Capture the cell that displays the provided text and extract its [X, Y] central coordinate. 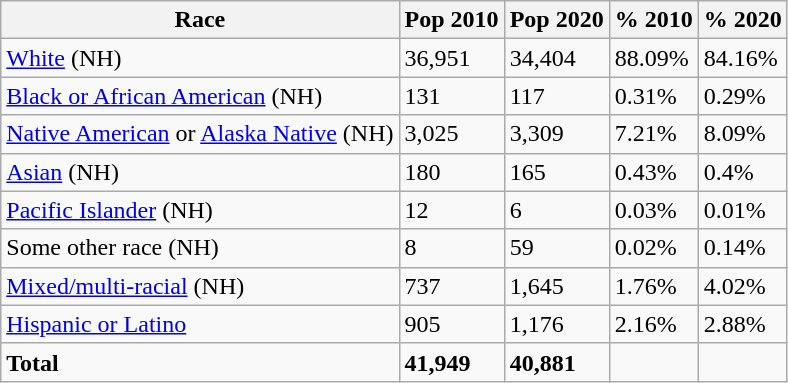
Race [200, 20]
0.01% [742, 210]
6 [556, 210]
12 [452, 210]
% 2020 [742, 20]
4.02% [742, 286]
180 [452, 172]
Pop 2010 [452, 20]
165 [556, 172]
3,309 [556, 134]
34,404 [556, 58]
8.09% [742, 134]
905 [452, 324]
88.09% [654, 58]
0.4% [742, 172]
Native American or Alaska Native (NH) [200, 134]
84.16% [742, 58]
% 2010 [654, 20]
7.21% [654, 134]
41,949 [452, 362]
36,951 [452, 58]
59 [556, 248]
40,881 [556, 362]
Black or African American (NH) [200, 96]
Hispanic or Latino [200, 324]
0.02% [654, 248]
0.43% [654, 172]
1,176 [556, 324]
2.16% [654, 324]
White (NH) [200, 58]
Asian (NH) [200, 172]
0.03% [654, 210]
Pacific Islander (NH) [200, 210]
Mixed/multi-racial (NH) [200, 286]
117 [556, 96]
1.76% [654, 286]
Some other race (NH) [200, 248]
Total [200, 362]
0.14% [742, 248]
Pop 2020 [556, 20]
0.31% [654, 96]
737 [452, 286]
3,025 [452, 134]
1,645 [556, 286]
2.88% [742, 324]
0.29% [742, 96]
131 [452, 96]
8 [452, 248]
